Output the (x, y) coordinate of the center of the cell containing the given text.  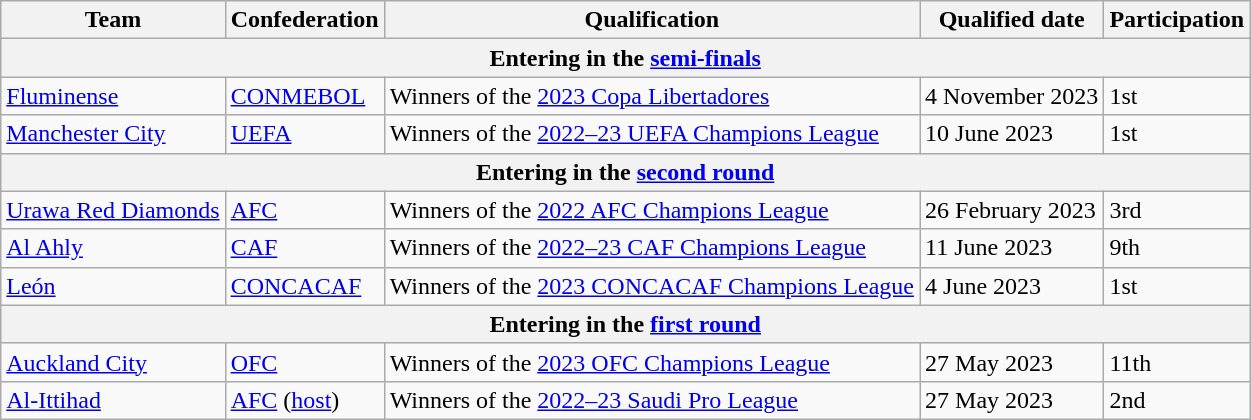
CONMEBOL (304, 96)
Winners of the 2022–23 UEFA Champions League (652, 134)
10 June 2023 (1012, 134)
Winners of the 2022–23 Saudi Pro League (652, 400)
Qualification (652, 20)
Manchester City (113, 134)
Winners of the 2022 AFC Champions League (652, 210)
Team (113, 20)
OFC (304, 362)
11th (1177, 362)
Winners of the 2023 OFC Champions League (652, 362)
CAF (304, 248)
UEFA (304, 134)
AFC (304, 210)
2nd (1177, 400)
Winners of the 2022–23 CAF Champions League (652, 248)
Auckland City (113, 362)
4 November 2023 (1012, 96)
Participation (1177, 20)
Entering in the second round (626, 172)
3rd (1177, 210)
4 June 2023 (1012, 286)
Al-Ittihad (113, 400)
Confederation (304, 20)
Al Ahly (113, 248)
Fluminense (113, 96)
Winners of the 2023 CONCACAF Champions League (652, 286)
11 June 2023 (1012, 248)
9th (1177, 248)
Entering in the semi-finals (626, 58)
CONCACAF (304, 286)
AFC (host) (304, 400)
26 February 2023 (1012, 210)
León (113, 286)
Winners of the 2023 Copa Libertadores (652, 96)
Qualified date (1012, 20)
Urawa Red Diamonds (113, 210)
Entering in the first round (626, 324)
